Output the (x, y) coordinate of the center of the cell containing the given text.  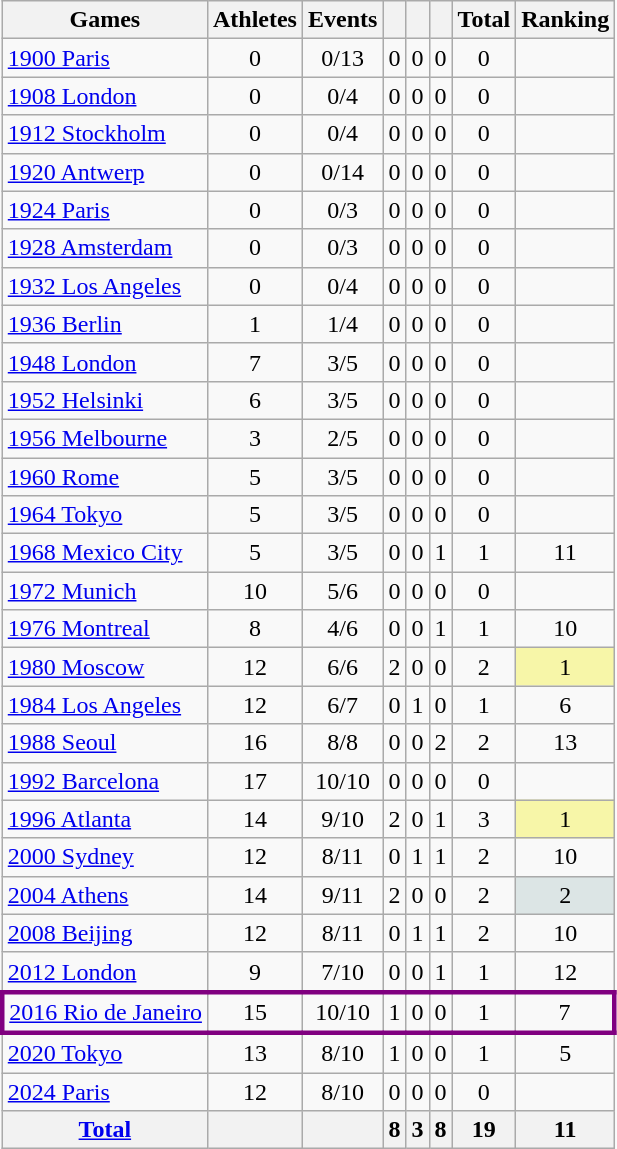
Ranking (566, 20)
6/6 (342, 667)
1936 Berlin (104, 324)
17 (254, 781)
1996 Atlanta (104, 819)
1984 Los Angeles (104, 705)
0/13 (342, 58)
2024 Paris (104, 1091)
1912 Stockholm (104, 134)
1932 Los Angeles (104, 286)
2020 Tokyo (104, 1053)
8/8 (342, 743)
7/10 (342, 972)
6/7 (342, 705)
0/14 (342, 172)
1992 Barcelona (104, 781)
1952 Helsinki (104, 400)
1964 Tokyo (104, 515)
Athletes (254, 20)
1928 Amsterdam (104, 248)
2004 Athens (104, 895)
15 (254, 1012)
1924 Paris (104, 210)
2016 Rio de Janeiro (104, 1012)
1972 Munich (104, 591)
2000 Sydney (104, 857)
1920 Antwerp (104, 172)
1976 Montreal (104, 629)
5/6 (342, 591)
1960 Rome (104, 477)
1948 London (104, 362)
2/5 (342, 438)
1968 Mexico City (104, 553)
2012 London (104, 972)
19 (484, 1130)
9 (254, 972)
1956 Melbourne (104, 438)
9/11 (342, 895)
1980 Moscow (104, 667)
1988 Seoul (104, 743)
16 (254, 743)
Games (104, 20)
Events (342, 20)
2008 Beijing (104, 933)
1900 Paris (104, 58)
9/10 (342, 819)
4/6 (342, 629)
1908 London (104, 96)
1/4 (342, 324)
